Provide the (x, y) coordinate of the cell's center where the given text is located.  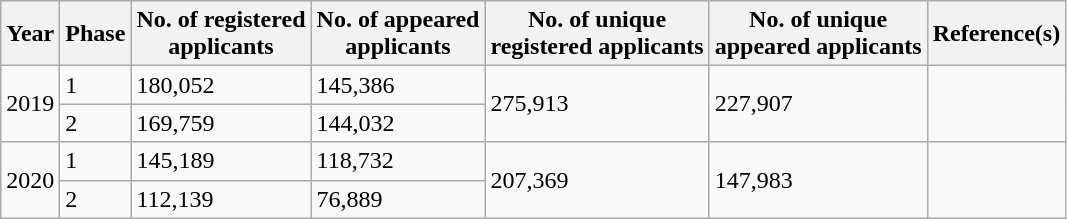
112,139 (221, 199)
Year (30, 34)
169,759 (221, 123)
207,369 (597, 180)
2019 (30, 104)
No. of uniqueregistered applicants (597, 34)
180,052 (221, 85)
227,907 (818, 104)
118,732 (398, 161)
145,386 (398, 85)
2020 (30, 180)
275,913 (597, 104)
145,189 (221, 161)
76,889 (398, 199)
No. of appearedapplicants (398, 34)
No. of uniqueappeared applicants (818, 34)
Phase (96, 34)
144,032 (398, 123)
147,983 (818, 180)
No. of registeredapplicants (221, 34)
Reference(s) (996, 34)
